Find where the given text appears and provide that cell's center as [x, y] coordinate. 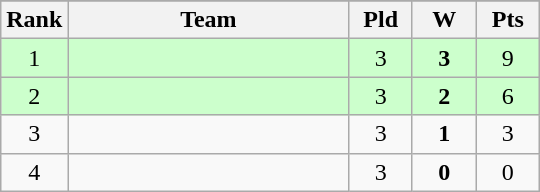
Team [208, 20]
Pld [381, 20]
6 [508, 96]
Rank [34, 20]
Pts [508, 20]
9 [508, 58]
W [444, 20]
4 [34, 172]
